Detect which cell encompasses the target text, then output its (X, Y) center coordinate. 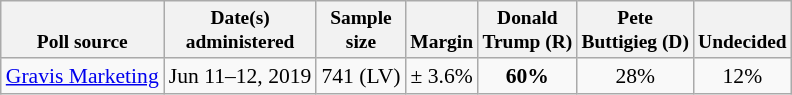
60% (528, 76)
741 (LV) (360, 76)
Samplesize (360, 30)
DonaldTrump (R) (528, 30)
± 3.6% (441, 76)
Jun 11–12, 2019 (240, 76)
Margin (441, 30)
Undecided (742, 30)
PeteButtigieg (D) (636, 30)
Date(s)administered (240, 30)
12% (742, 76)
28% (636, 76)
Poll source (82, 30)
Gravis Marketing (82, 76)
